Search for the cell housing the specified text and yield its (X, Y) center coordinate. 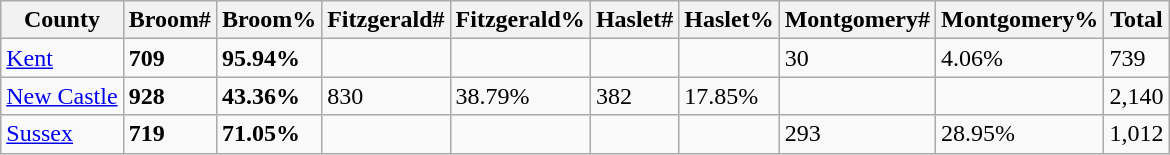
County (62, 20)
Montgomery% (1020, 20)
Broom# (170, 20)
95.94% (268, 58)
New Castle (62, 96)
Kent (62, 58)
739 (1136, 58)
1,012 (1136, 134)
928 (170, 96)
382 (634, 96)
Haslet# (634, 20)
Montgomery# (857, 20)
Fitzgerald# (386, 20)
2,140 (1136, 96)
38.79% (520, 96)
Haslet% (729, 20)
293 (857, 134)
4.06% (1020, 58)
Fitzgerald% (520, 20)
71.05% (268, 134)
719 (170, 134)
830 (386, 96)
17.85% (729, 96)
709 (170, 58)
Total (1136, 20)
Broom% (268, 20)
Sussex (62, 134)
30 (857, 58)
28.95% (1020, 134)
43.36% (268, 96)
